Output the (X, Y) coordinate of the center of the cell containing the given text.  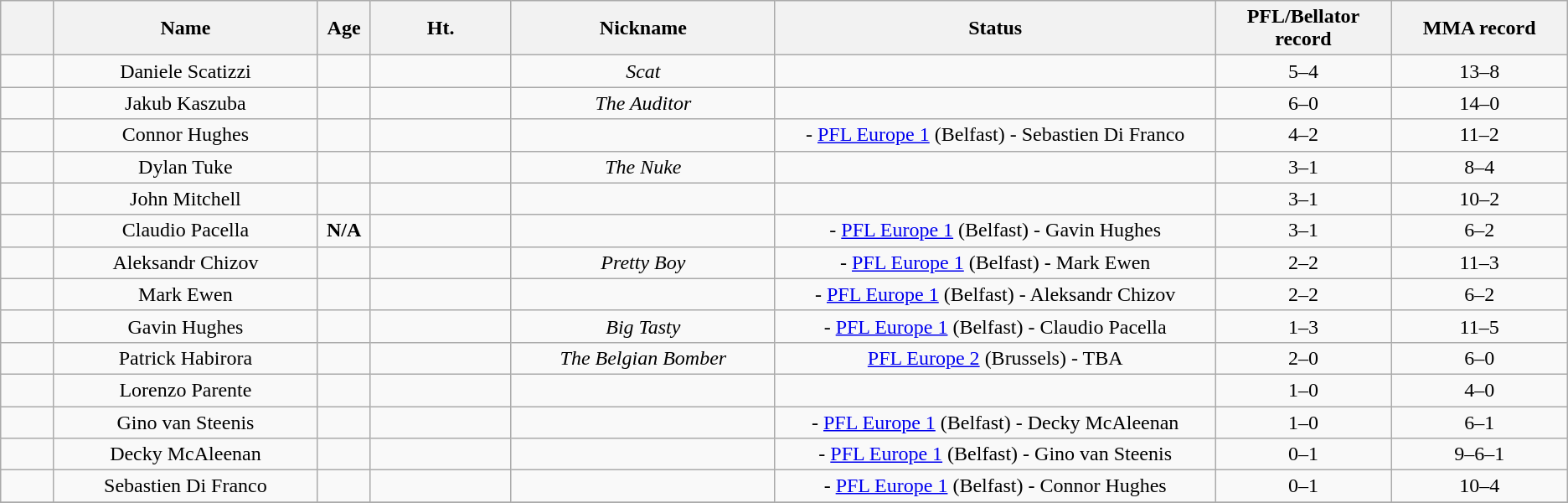
Decky McAleenan (186, 454)
Connor Hughes (186, 135)
The Nuke (643, 167)
8–4 (1479, 167)
- PFL Europe 1 (Belfast) - Aleksandr Chizov (995, 294)
Mark Ewen (186, 294)
9–6–1 (1479, 454)
Aleksandr Chizov (186, 262)
The Auditor (643, 103)
- PFL Europe 1 (Belfast) - Mark Ewen (995, 262)
11–3 (1479, 262)
- PFL Europe 1 (Belfast) - Claudio Pacella (995, 326)
2–0 (1303, 358)
Nickname (643, 29)
- PFL Europe 1 (Belfast) - Connor Hughes (995, 486)
5–4 (1303, 71)
PFL/Bellator record (1303, 29)
14–0 (1479, 103)
- PFL Europe 1 (Belfast) - Sebastien Di Franco (995, 135)
11–5 (1479, 326)
Status (995, 29)
- PFL Europe 1 (Belfast) - Gavin Hughes (995, 231)
Sebastien Di Franco (186, 486)
Age (343, 29)
Name (186, 29)
Ht. (441, 29)
1–3 (1303, 326)
10–4 (1479, 486)
11–2 (1479, 135)
- PFL Europe 1 (Belfast) - Gino van Steenis (995, 454)
Claudio Pacella (186, 231)
Jakub Kaszuba (186, 103)
MMA record (1479, 29)
Scat (643, 71)
- PFL Europe 1 (Belfast) - Decky McAleenan (995, 422)
Pretty Boy (643, 262)
6–1 (1479, 422)
Gavin Hughes (186, 326)
Dylan Tuke (186, 167)
PFL Europe 2 (Brussels) - TBA (995, 358)
N/A (343, 231)
Lorenzo Parente (186, 390)
Big Tasty (643, 326)
4–0 (1479, 390)
Patrick Habirora (186, 358)
13–8 (1479, 71)
The Belgian Bomber (643, 358)
4–2 (1303, 135)
10–2 (1479, 199)
John Mitchell (186, 199)
Daniele Scatizzi (186, 71)
Gino van Steenis (186, 422)
